Return (X, Y) of the center of cell containing provided text 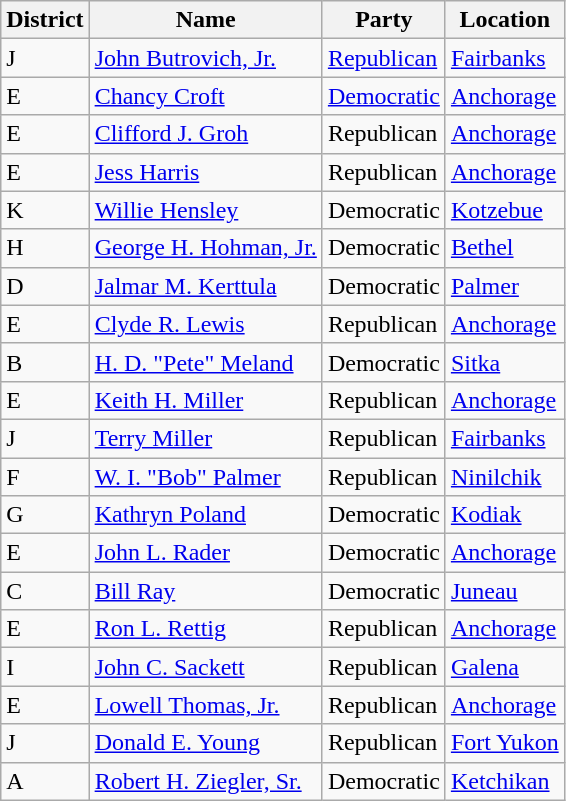
Chancy Croft (206, 96)
Ninilchik (504, 477)
Lowell Thomas, Jr. (206, 705)
W. I. "Bob" Palmer (206, 477)
Location (504, 20)
Kodiak (504, 515)
Clyde R. Lewis (206, 324)
H (45, 248)
Donald E. Young (206, 743)
Terry Miller (206, 438)
John Butrovich, Jr. (206, 58)
Bethel (504, 248)
George H. Hohman, Jr. (206, 248)
Juneau (504, 591)
Willie Hensley (206, 210)
Jess Harris (206, 172)
A (45, 781)
Ketchikan (504, 781)
District (45, 20)
John L. Rader (206, 553)
Kotzebue (504, 210)
Kathryn Poland (206, 515)
C (45, 591)
Bill Ray (206, 591)
G (45, 515)
Robert H. Ziegler, Sr. (206, 781)
Keith H. Miller (206, 400)
Name (206, 20)
Palmer (504, 286)
D (45, 286)
F (45, 477)
H. D. "Pete" Meland (206, 362)
Galena (504, 667)
I (45, 667)
Ron L. Rettig (206, 629)
K (45, 210)
Party (384, 20)
John C. Sackett (206, 667)
Clifford J. Groh (206, 134)
B (45, 362)
Jalmar M. Kerttula (206, 286)
Sitka (504, 362)
Fort Yukon (504, 743)
